Detect which cell encompasses the target text, then output its [x, y] center coordinate. 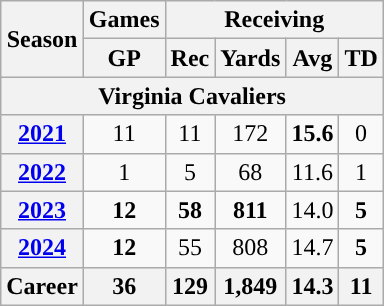
2023 [42, 210]
172 [250, 134]
14.3 [312, 286]
14.7 [312, 248]
GP [124, 58]
Avg [312, 58]
2024 [42, 248]
11.6 [312, 172]
Rec [190, 58]
Yards [250, 58]
14.0 [312, 210]
2022 [42, 172]
Career [42, 286]
Receiving [274, 20]
808 [250, 248]
TD [361, 58]
Season [42, 39]
Virginia Cavaliers [192, 96]
129 [190, 286]
58 [190, 210]
15.6 [312, 134]
1,849 [250, 286]
36 [124, 286]
0 [361, 134]
68 [250, 172]
Games [124, 20]
811 [250, 210]
2021 [42, 134]
55 [190, 248]
